Provide the (x, y) coordinate of the cell's center where the given text is located.  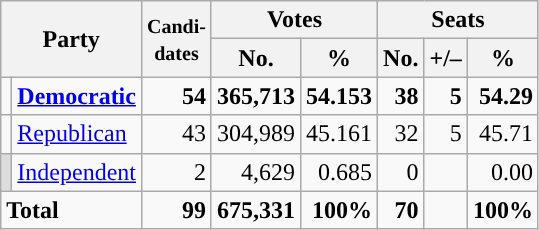
Republican (77, 134)
54.29 (502, 96)
43 (176, 134)
Votes (294, 20)
0 (401, 172)
38 (401, 96)
45.161 (340, 134)
4,629 (256, 172)
+/– (446, 58)
0.685 (340, 172)
Candi-dates (176, 39)
Democratic (77, 96)
0.00 (502, 172)
304,989 (256, 134)
45.71 (502, 134)
Total (72, 210)
70 (401, 210)
675,331 (256, 210)
2 (176, 172)
54.153 (340, 96)
Party (72, 39)
32 (401, 134)
Independent (77, 172)
54 (176, 96)
Seats (458, 20)
99 (176, 210)
365,713 (256, 96)
